Extract the [X, Y] coordinate from the center of the cell holding the provided text.  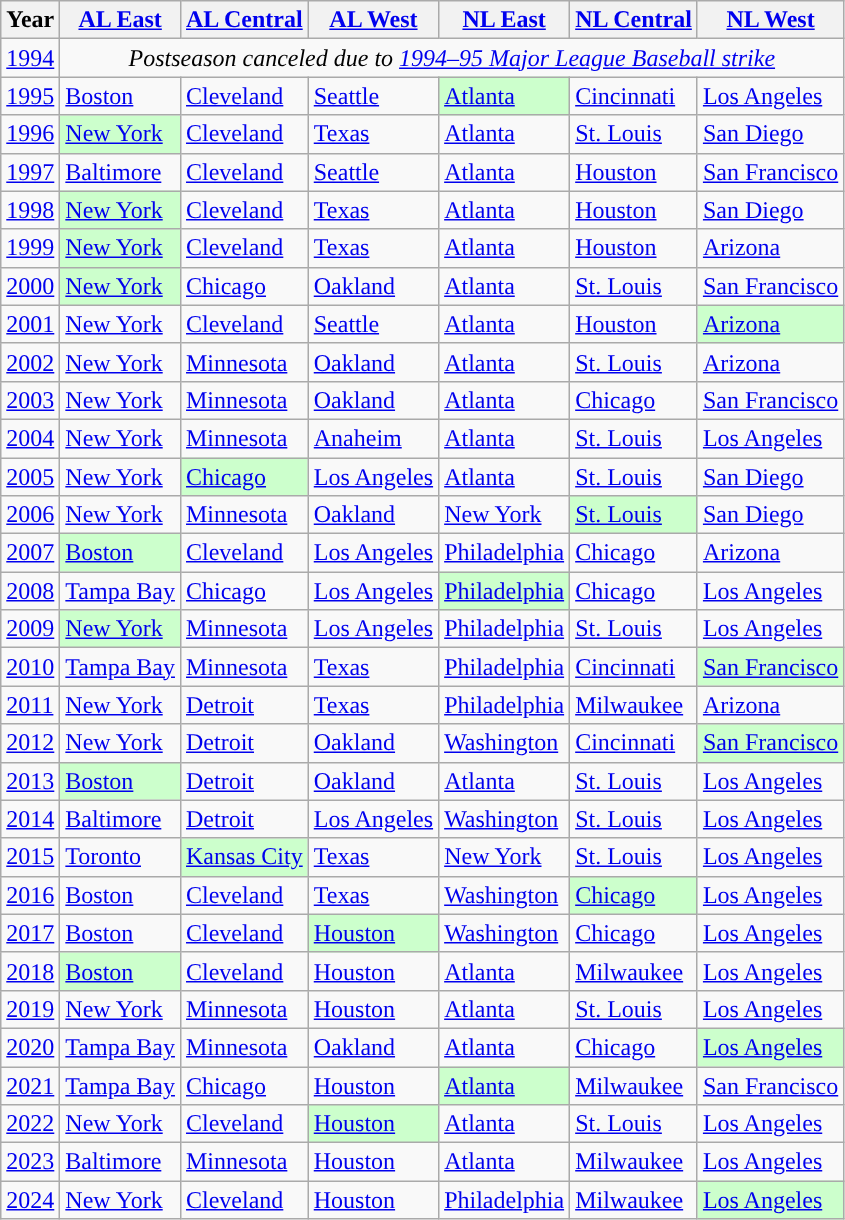
2019 [30, 1009]
1994 [30, 58]
2018 [30, 971]
2013 [30, 781]
AL East [120, 20]
Toronto [120, 857]
1996 [30, 134]
2007 [30, 553]
2023 [30, 1162]
2012 [30, 743]
AL West [373, 20]
Year [30, 20]
2015 [30, 857]
NL Central [634, 20]
2001 [30, 324]
2009 [30, 629]
2017 [30, 933]
1995 [30, 96]
2008 [30, 591]
1997 [30, 172]
2020 [30, 1047]
2016 [30, 895]
1998 [30, 210]
2003 [30, 400]
1999 [30, 248]
2011 [30, 705]
2024 [30, 1200]
2004 [30, 438]
2006 [30, 515]
2002 [30, 362]
NL East [504, 20]
2010 [30, 667]
Postseason canceled due to 1994–95 Major League Baseball strike [452, 58]
2005 [30, 477]
NL West [770, 20]
2021 [30, 1085]
Anaheim [373, 438]
AL Central [244, 20]
2022 [30, 1124]
Kansas City [244, 857]
2000 [30, 286]
2014 [30, 819]
